Search for the cell housing the specified text and yield its [X, Y] center coordinate. 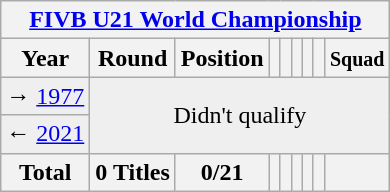
Round [133, 58]
← 2021 [46, 134]
Didn't qualify [240, 115]
FIVB U21 World Championship [196, 20]
0 Titles [133, 172]
Squad [357, 58]
Total [46, 172]
Year [46, 58]
Position [222, 58]
0/21 [222, 172]
→ 1977 [46, 96]
